Scan for the cell matching the given text and deliver its [X, Y] coordinate at center. 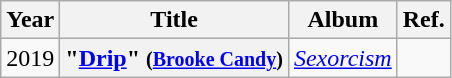
Title [174, 20]
Year [30, 20]
Album [342, 20]
Sexorcism [342, 58]
"Drip" (Brooke Candy) [174, 58]
Ref. [424, 20]
2019 [30, 58]
